Capture the cell that displays the provided text and extract its (X, Y) central coordinate. 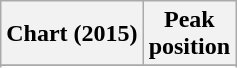
Peakposition (189, 34)
Chart (2015) (72, 34)
